Search for the cell housing the specified text and yield its [x, y] center coordinate. 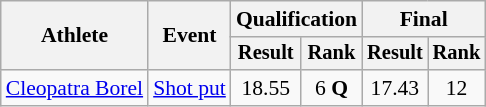
Final [424, 19]
Qualification [296, 19]
6 Q [332, 88]
Athlete [74, 36]
Cleopatra Borel [74, 88]
12 [457, 88]
18.55 [266, 88]
Event [190, 36]
17.43 [395, 88]
Shot put [190, 88]
